Extract the [X, Y] coordinate from the center of the cell holding the provided text.  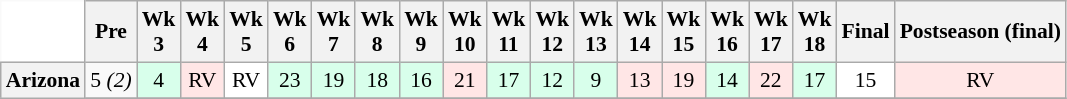
Wk7 [334, 32]
21 [465, 80]
Wk14 [640, 32]
Postseason (final) [980, 32]
23 [290, 80]
15 [865, 80]
Wk12 [552, 32]
Wk6 [290, 32]
Final [865, 32]
4 [159, 80]
Wk4 [202, 32]
Wk17 [771, 32]
Wk13 [596, 32]
Wk9 [421, 32]
Wk18 [815, 32]
13 [640, 80]
16 [421, 80]
Wk16 [727, 32]
22 [771, 80]
Arizona [43, 80]
Wk3 [159, 32]
Wk10 [465, 32]
Wk11 [509, 32]
14 [727, 80]
5 (2) [110, 80]
Wk15 [684, 32]
18 [377, 80]
12 [552, 80]
9 [596, 80]
Pre [110, 32]
Wk5 [246, 32]
Wk8 [377, 32]
